Locate the cell with the specified text and output its [X, Y] center coordinate. 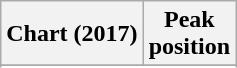
Peakposition [189, 34]
Chart (2017) [72, 34]
